From the cell containing the given text, extract its center point as (X, Y) coordinate. 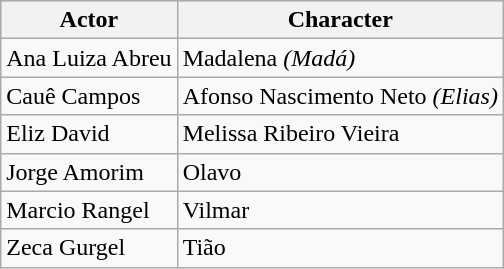
Melissa Ribeiro Vieira (340, 134)
Tião (340, 248)
Ana Luiza Abreu (89, 58)
Actor (89, 20)
Cauê Campos (89, 96)
Eliz David (89, 134)
Afonso Nascimento Neto (Elias) (340, 96)
Marcio Rangel (89, 210)
Vilmar (340, 210)
Jorge Amorim (89, 172)
Zeca Gurgel (89, 248)
Character (340, 20)
Madalena (Madá) (340, 58)
Olavo (340, 172)
